Search for the cell housing the specified text and yield its (X, Y) center coordinate. 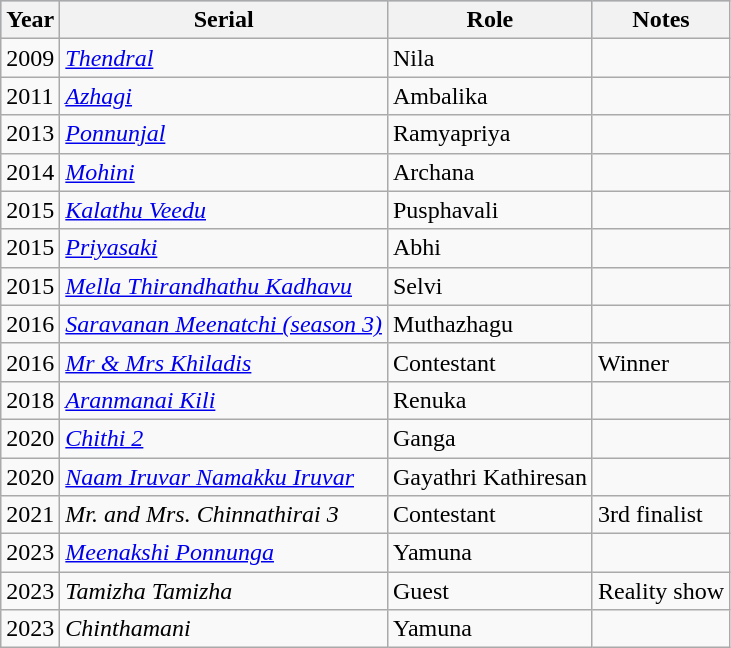
Mr & Mrs Khiladis (224, 362)
Saravanan Meenatchi (season 3) (224, 324)
Naam Iruvar Namakku Iruvar (224, 477)
2011 (30, 96)
Notes (660, 20)
Mella Thirandhathu Kadhavu (224, 286)
Serial (224, 20)
Abhi (490, 248)
Pusphavali (490, 210)
Chithi 2 (224, 438)
Kalathu Veedu (224, 210)
Ganga (490, 438)
Selvi (490, 286)
Ponnunjal (224, 134)
Archana (490, 172)
3rd finalist (660, 515)
Aranmanai Kili (224, 400)
Year (30, 20)
2018 (30, 400)
Ramyapriya (490, 134)
2009 (30, 58)
2014 (30, 172)
Role (490, 20)
Chinthamani (224, 629)
Thendral (224, 58)
2013 (30, 134)
Mohini (224, 172)
Tamizha Tamizha (224, 591)
Azhagi (224, 96)
Ambalika (490, 96)
Mr. and Mrs. Chinnathirai 3 (224, 515)
Meenakshi Ponnunga (224, 553)
Priyasaki (224, 248)
Winner (660, 362)
Nila (490, 58)
Renuka (490, 400)
Gayathri Kathiresan (490, 477)
Reality show (660, 591)
Guest (490, 591)
Muthazhagu (490, 324)
2021 (30, 515)
